Locate the cell with the specified text and output its (X, Y) center coordinate. 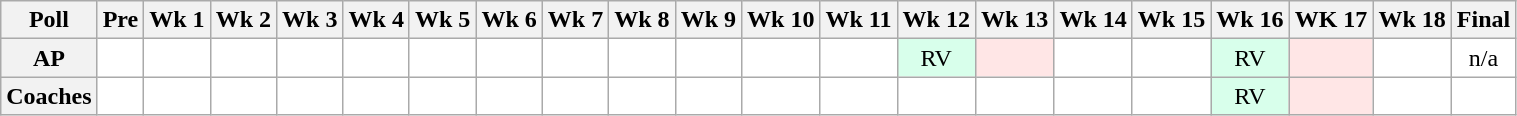
Wk 14 (1093, 20)
Wk 15 (1171, 20)
Wk 16 (1250, 20)
Wk 8 (642, 20)
Wk 4 (376, 20)
Wk 5 (442, 20)
Wk 9 (708, 20)
Wk 11 (858, 20)
Wk 1 (177, 20)
Coaches (49, 96)
Wk 6 (509, 20)
Wk 12 (936, 20)
AP (49, 58)
Wk 2 (243, 20)
n/a (1483, 58)
WK 17 (1331, 20)
Wk 10 (781, 20)
Final (1483, 20)
Poll (49, 20)
Pre (120, 20)
Wk 7 (575, 20)
Wk 18 (1412, 20)
Wk 13 (1014, 20)
Wk 3 (310, 20)
